Detect which cell encompasses the target text, then output its (x, y) center coordinate. 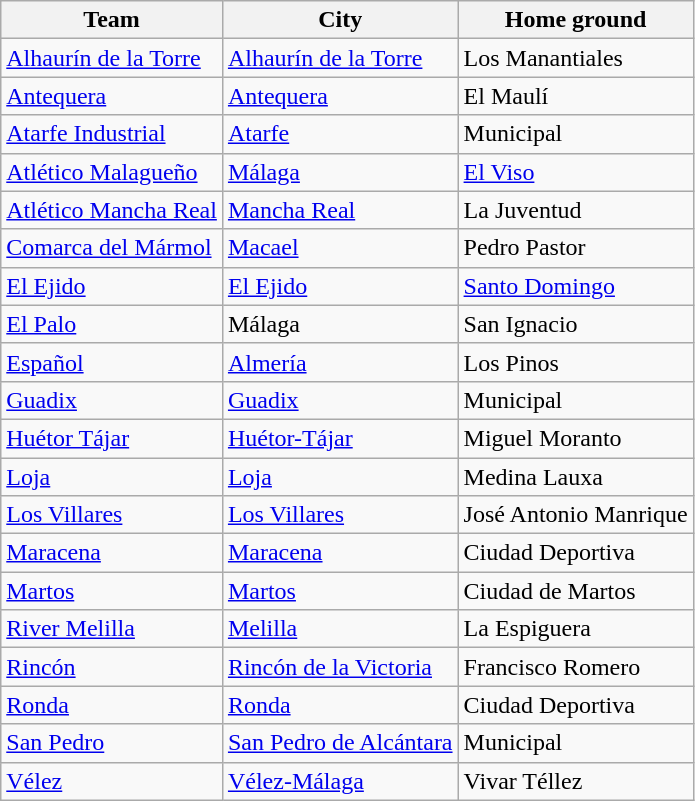
Atlético Malagueño (112, 172)
Los Manantiales (576, 58)
Atlético Mancha Real (112, 210)
Atarfe Industrial (112, 134)
River Melilla (112, 629)
Ciudad de Martos (576, 591)
La Juventud (576, 210)
San Pedro (112, 743)
Francisco Romero (576, 667)
Rincón (112, 667)
Santo Domingo (576, 286)
Miguel Moranto (576, 438)
Huétor-Tájar (340, 438)
Vélez (112, 781)
City (340, 20)
Medina Lauxa (576, 477)
Atarfe (340, 134)
Huétor Tájar (112, 438)
Team (112, 20)
Vélez-Málaga (340, 781)
José Antonio Manrique (576, 515)
El Viso (576, 172)
San Pedro de Alcántara (340, 743)
El Maulí (576, 96)
La Espiguera (576, 629)
Comarca del Mármol (112, 248)
Los Pinos (576, 362)
Vivar Téllez (576, 781)
Home ground (576, 20)
Melilla (340, 629)
Español (112, 362)
Almería (340, 362)
Rincón de la Victoria (340, 667)
San Ignacio (576, 324)
El Palo (112, 324)
Mancha Real (340, 210)
Pedro Pastor (576, 248)
Macael (340, 248)
